Search for the cell housing the specified text and yield its (X, Y) center coordinate. 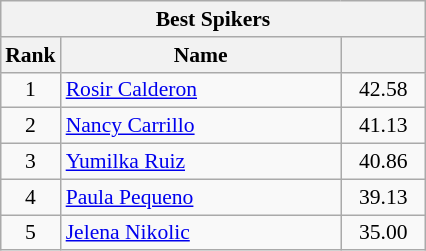
35.00 (384, 232)
5 (30, 232)
Rosir Calderon (201, 90)
42.58 (384, 90)
Rank (30, 54)
39.13 (384, 197)
Yumilka Ruiz (201, 161)
41.13 (384, 126)
Best Spikers (213, 19)
40.86 (384, 161)
1 (30, 90)
4 (30, 197)
Name (201, 54)
3 (30, 161)
2 (30, 126)
Paula Pequeno (201, 197)
Jelena Nikolic (201, 232)
Nancy Carrillo (201, 126)
